Locate the cell with the specified text and output its [X, Y] center coordinate. 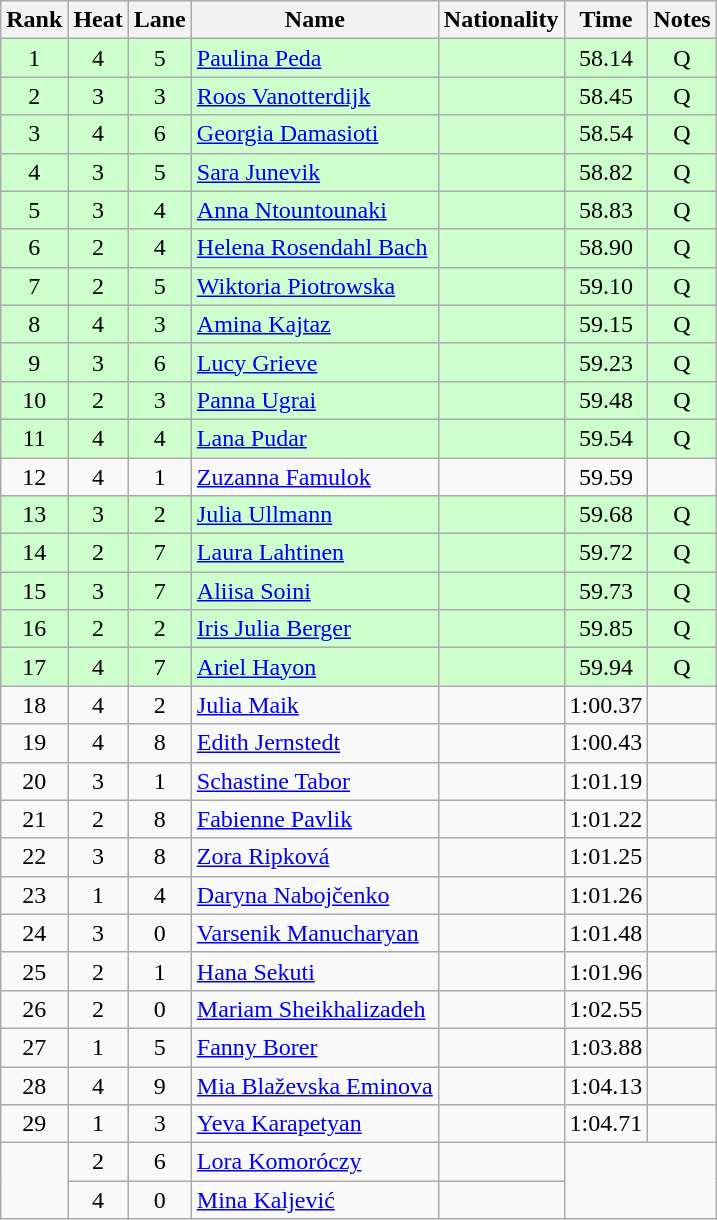
Laura Lahtinen [314, 553]
59.85 [606, 629]
Notes [682, 20]
Panna Ugrai [314, 400]
29 [34, 1124]
17 [34, 667]
59.23 [606, 362]
1:03.88 [606, 1047]
Rank [34, 20]
Roos Vanotterdijk [314, 96]
16 [34, 629]
Aliisa Soini [314, 591]
59.59 [606, 477]
Fanny Borer [314, 1047]
1:01.96 [606, 971]
59.54 [606, 438]
Amina Kajtaz [314, 324]
13 [34, 515]
Julia Maik [314, 705]
58.54 [606, 134]
21 [34, 819]
1:01.22 [606, 819]
1:00.43 [606, 743]
Mia Blaževska Eminova [314, 1085]
1:04.71 [606, 1124]
Sara Junevik [314, 172]
Paulina Peda [314, 58]
Lane [160, 20]
59.94 [606, 667]
27 [34, 1047]
Iris Julia Berger [314, 629]
58.45 [606, 96]
Ariel Hayon [314, 667]
Georgia Damasioti [314, 134]
1:04.13 [606, 1085]
10 [34, 400]
Edith Jernstedt [314, 743]
58.90 [606, 248]
Wiktoria Piotrowska [314, 286]
1:02.55 [606, 1009]
59.10 [606, 286]
20 [34, 781]
Hana Sekuti [314, 971]
Heat [98, 20]
14 [34, 553]
Fabienne Pavlik [314, 819]
59.73 [606, 591]
Anna Ntountounaki [314, 210]
12 [34, 477]
15 [34, 591]
Name [314, 20]
58.14 [606, 58]
Julia Ullmann [314, 515]
59.15 [606, 324]
23 [34, 895]
25 [34, 971]
Lana Pudar [314, 438]
24 [34, 933]
Lucy Grieve [314, 362]
Nationality [501, 20]
1:01.48 [606, 933]
Zuzanna Famulok [314, 477]
58.83 [606, 210]
Yeva Karapetyan [314, 1124]
26 [34, 1009]
Mina Kaljević [314, 1200]
19 [34, 743]
58.82 [606, 172]
18 [34, 705]
59.68 [606, 515]
Time [606, 20]
1:01.25 [606, 857]
Schastine Tabor [314, 781]
Varsenik Manucharyan [314, 933]
Lora Komoróczy [314, 1162]
59.72 [606, 553]
22 [34, 857]
59.48 [606, 400]
28 [34, 1085]
1:01.19 [606, 781]
1:01.26 [606, 895]
Mariam Sheikhalizadeh [314, 1009]
Helena Rosendahl Bach [314, 248]
Zora Ripková [314, 857]
Daryna Nabojčenko [314, 895]
11 [34, 438]
1:00.37 [606, 705]
